Search for the cell housing the specified text and yield its (X, Y) center coordinate. 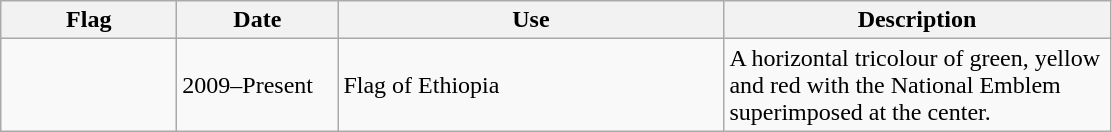
Use (531, 20)
A horizontal tricolour of green, yellow and red with the National Emblem superimposed at the center. (917, 85)
Description (917, 20)
Date (258, 20)
2009–Present (258, 85)
Flag (89, 20)
Flag of Ethiopia (531, 85)
